Scan for the cell matching the given text and deliver its [x, y] coordinate at center. 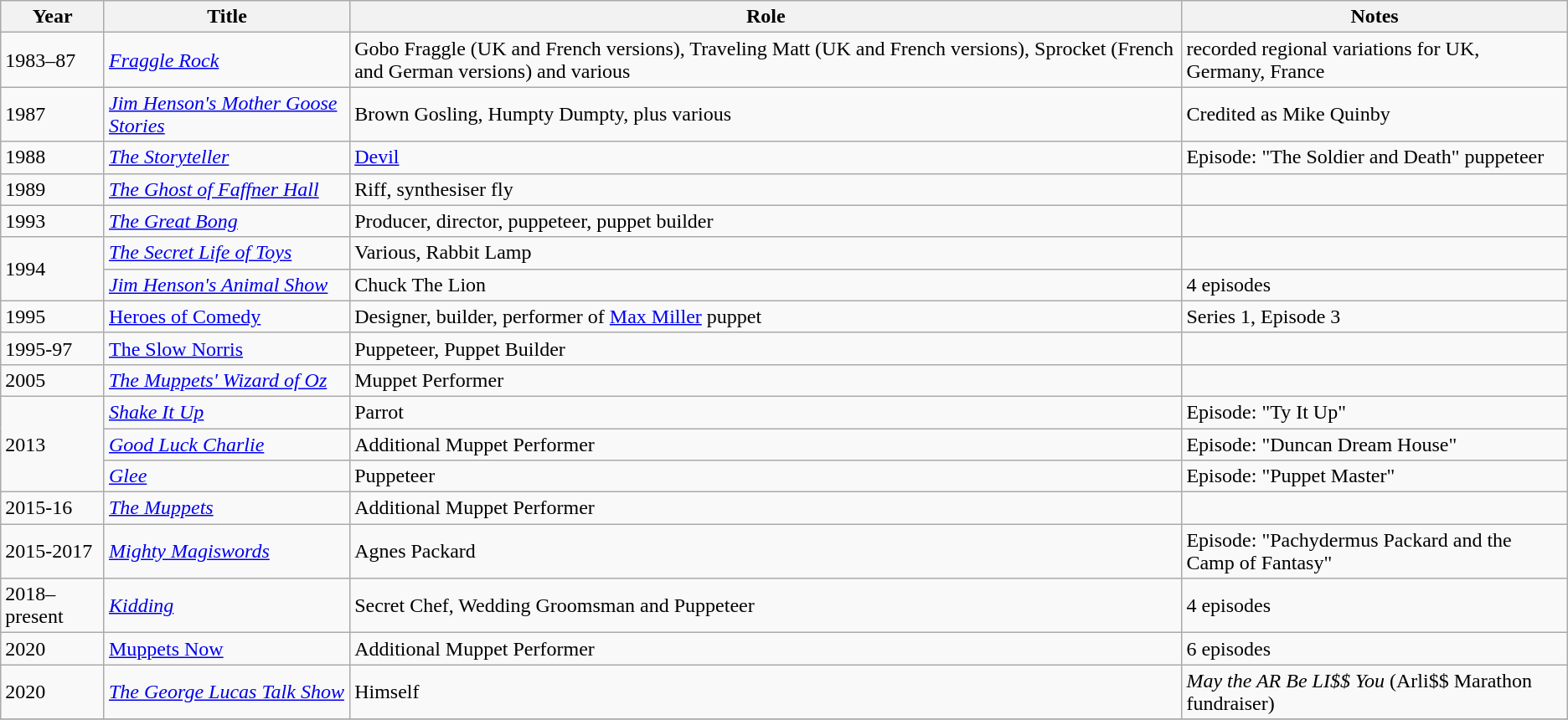
Parrot [766, 412]
Role [766, 17]
Muppets Now [226, 649]
The Muppets' Wizard of Oz [226, 380]
1983–87 [53, 60]
Jim Henson's Mother Goose Stories [226, 114]
2018–present [53, 606]
2013 [53, 444]
1994 [53, 269]
Mighty Magiswords [226, 551]
Good Luck Charlie [226, 445]
Year [53, 17]
Producer, director, puppeteer, puppet builder [766, 221]
Designer, builder, performer of Max Miller puppet [766, 316]
Fraggle Rock [226, 60]
Various, Rabbit Lamp [766, 253]
The Muppets [226, 508]
1987 [53, 114]
Notes [1375, 17]
2005 [53, 380]
The George Lucas Talk Show [226, 692]
The Ghost of Faffner Hall [226, 189]
Title [226, 17]
2015-16 [53, 508]
Gobo Fraggle (UK and French versions), Traveling Matt (UK and French versions), Sprocket (French and German versions) and various [766, 60]
The Slow Norris [226, 348]
1989 [53, 189]
Glee [226, 476]
1988 [53, 157]
The Storyteller [226, 157]
Puppeteer [766, 476]
2015-2017 [53, 551]
May the AR Be LI$$ You (Arli$$ Marathon fundraiser) [1375, 692]
Episode: "Pachydermus Packard and the Camp of Fantasy" [1375, 551]
Kidding [226, 606]
Heroes of Comedy [226, 316]
Riff, synthesiser fly [766, 189]
Episode: "Ty It Up" [1375, 412]
Brown Gosling, Humpty Dumpty, plus various [766, 114]
Episode: "Puppet Master" [1375, 476]
Muppet Performer [766, 380]
Devil [766, 157]
1995-97 [53, 348]
Agnes Packard [766, 551]
recorded regional variations for UK, Germany, France [1375, 60]
Series 1, Episode 3 [1375, 316]
Shake It Up [226, 412]
Puppeteer, Puppet Builder [766, 348]
The Secret Life of Toys [226, 253]
Episode: "The Soldier and Death" puppeteer [1375, 157]
Jim Henson's Animal Show [226, 285]
1995 [53, 316]
Secret Chef, Wedding Groomsman and Puppeteer [766, 606]
6 episodes [1375, 649]
Credited as Mike Quinby [1375, 114]
Episode: "Duncan Dream House" [1375, 445]
Himself [766, 692]
Chuck The Lion [766, 285]
1993 [53, 221]
The Great Bong [226, 221]
